Scan for the cell matching the given text and deliver its (x, y) coordinate at center. 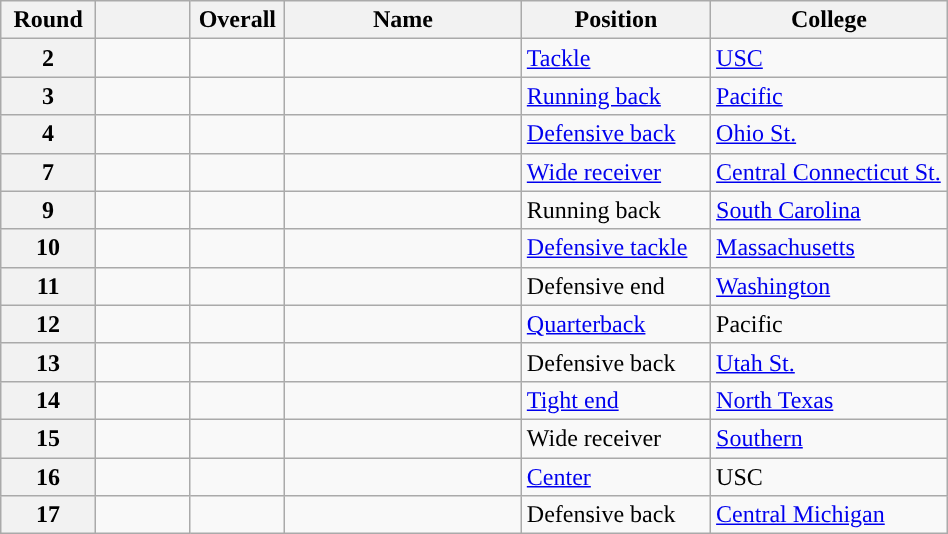
Washington (830, 286)
17 (48, 515)
Central Michigan (830, 515)
Central Connecticut St. (830, 172)
North Texas (830, 400)
Utah St. (830, 362)
Round (48, 20)
Massachusetts (830, 248)
College (830, 20)
16 (48, 477)
Name (404, 20)
Ohio St. (830, 134)
2 (48, 58)
Defensive end (616, 286)
Center (616, 477)
11 (48, 286)
13 (48, 362)
10 (48, 248)
Southern (830, 438)
15 (48, 438)
South Carolina (830, 210)
Tight end (616, 400)
Quarterback (616, 324)
Defensive tackle (616, 248)
Position (616, 20)
Tackle (616, 58)
3 (48, 96)
12 (48, 324)
Overall (238, 20)
14 (48, 400)
9 (48, 210)
4 (48, 134)
7 (48, 172)
